Detect which cell encompasses the target text, then output its [X, Y] center coordinate. 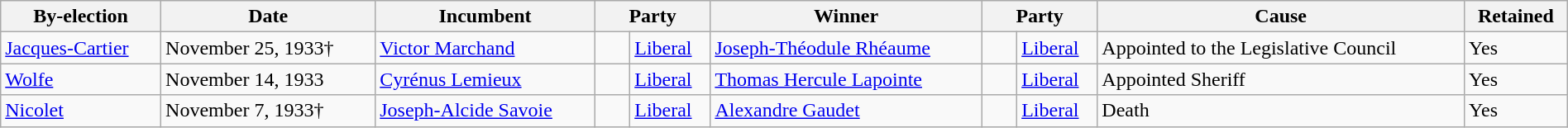
Date [268, 17]
Joseph-Théodule Rhéaume [846, 48]
Incumbent [485, 17]
Joseph-Alcide Savoie [485, 111]
Cause [1281, 17]
Jacques-Cartier [81, 48]
November 7, 1933† [268, 111]
Cyrénus Lemieux [485, 79]
November 14, 1933 [268, 79]
Death [1281, 111]
Wolfe [81, 79]
Retained [1517, 17]
Nicolet [81, 111]
By-election [81, 17]
Appointed to the Legislative Council [1281, 48]
Victor Marchand [485, 48]
Appointed Sheriff [1281, 79]
Winner [846, 17]
Thomas Hercule Lapointe [846, 79]
Alexandre Gaudet [846, 111]
November 25, 1933† [268, 48]
